Provide the [x, y] coordinate of the cell's center where the given text is located.  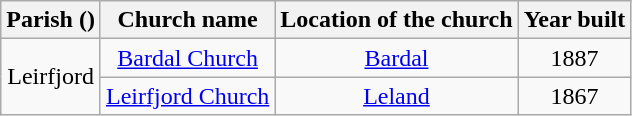
Location of the church [396, 20]
Leirfjord [51, 77]
Year built [574, 20]
Church name [187, 20]
Bardal [396, 58]
Parish () [51, 20]
1887 [574, 58]
1867 [574, 96]
Leirfjord Church [187, 96]
Leland [396, 96]
Bardal Church [187, 58]
